Pinpoint the cell where the given text exists, returning its (X, Y) midpoint coordinate. 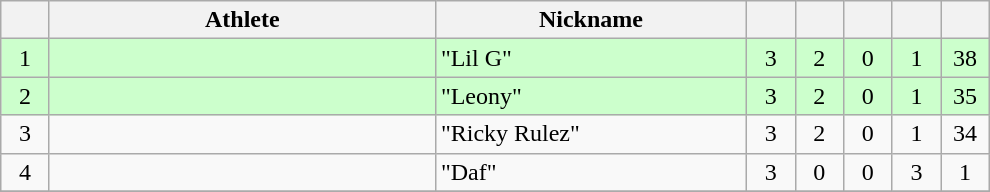
"Leony" (590, 96)
35 (966, 96)
Athlete (242, 20)
Nickname (590, 20)
"Ricky Rulez" (590, 134)
38 (966, 58)
34 (966, 134)
4 (26, 172)
"Lil G" (590, 58)
"Daf" (590, 172)
